Output the [X, Y] coordinate of the center of the cell containing the given text.  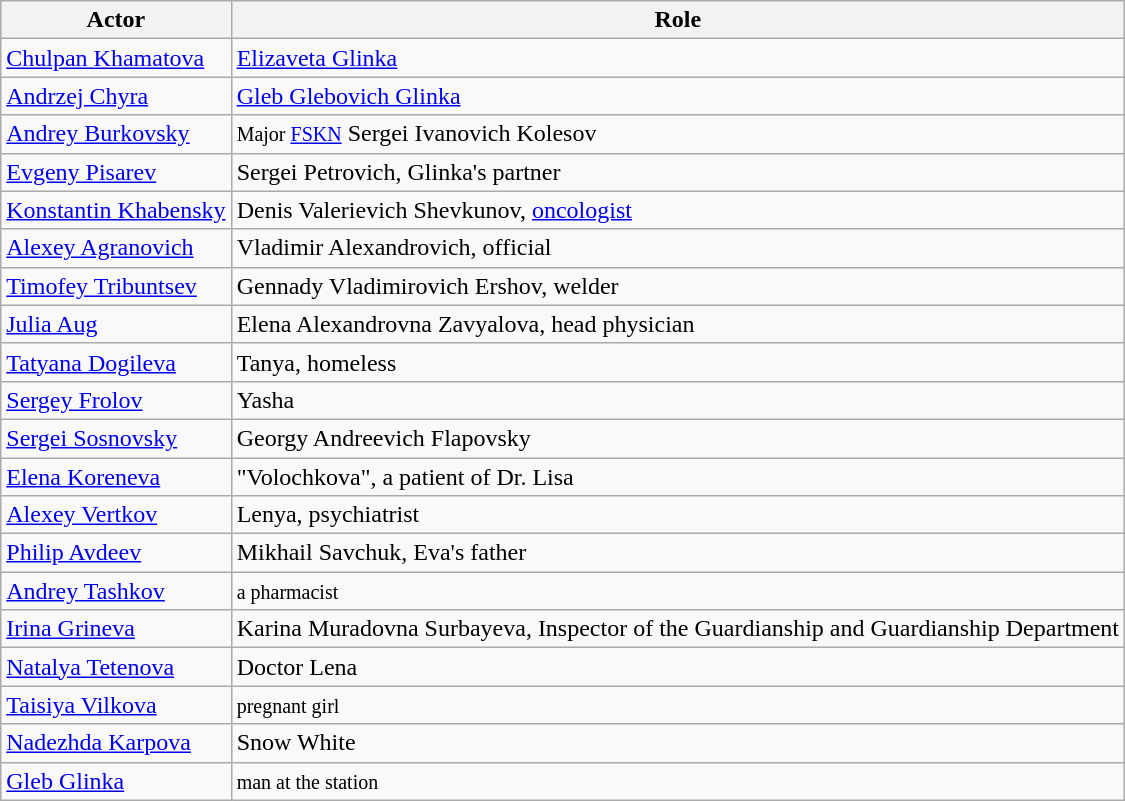
Gleb Glebovich Glinka [678, 96]
Alexey Vertkov [116, 515]
Andrey Tashkov [116, 591]
Elena Koreneva [116, 477]
Elizaveta Glinka [678, 58]
Georgy Andreevich Flapovsky [678, 438]
Doctor Lena [678, 667]
Actor [116, 20]
Role [678, 20]
Julia Aug [116, 324]
Timofey Tribuntsev [116, 286]
Andrey Burkovsky [116, 134]
"Volochkova", a patient of Dr. Lisa [678, 477]
pregnant girl [678, 705]
Major FSKN Sergei Ivanovich Kolesov [678, 134]
Sergei Sosnovsky [116, 438]
Elena Alexandrovna Zavyalova, head physician [678, 324]
Karina Muradovna Surbayeva, Inspector of the Guardianship and Guardianship Department [678, 629]
Alexey Agranovich [116, 248]
Lenya, psychiatrist [678, 515]
Denis Valerievich Shevkunov, oncologist [678, 210]
man at the station [678, 781]
Nadezhda Karpova [116, 743]
Irina Grineva [116, 629]
Gleb Glinka [116, 781]
Sergey Frolov [116, 400]
a pharmacist [678, 591]
Yasha [678, 400]
Taisiya Vilkova [116, 705]
Konstantin Khabensky [116, 210]
Evgeny Pisarev [116, 172]
Sergei Petrovich, Glinka's partner [678, 172]
Snow White [678, 743]
Gennady Vladimirovich Ershov, welder [678, 286]
Mikhail Savchuk, Eva's father [678, 553]
Andrzej Chyra [116, 96]
Tatyana Dogileva [116, 362]
Tanya, homeless [678, 362]
Natalya Tetenova [116, 667]
Vladimir Alexandrovich, official [678, 248]
Philip Avdeev [116, 553]
Chulpan Khamatova [116, 58]
